Determine the [X, Y] coordinate at the center of the cell enclosing the given text.  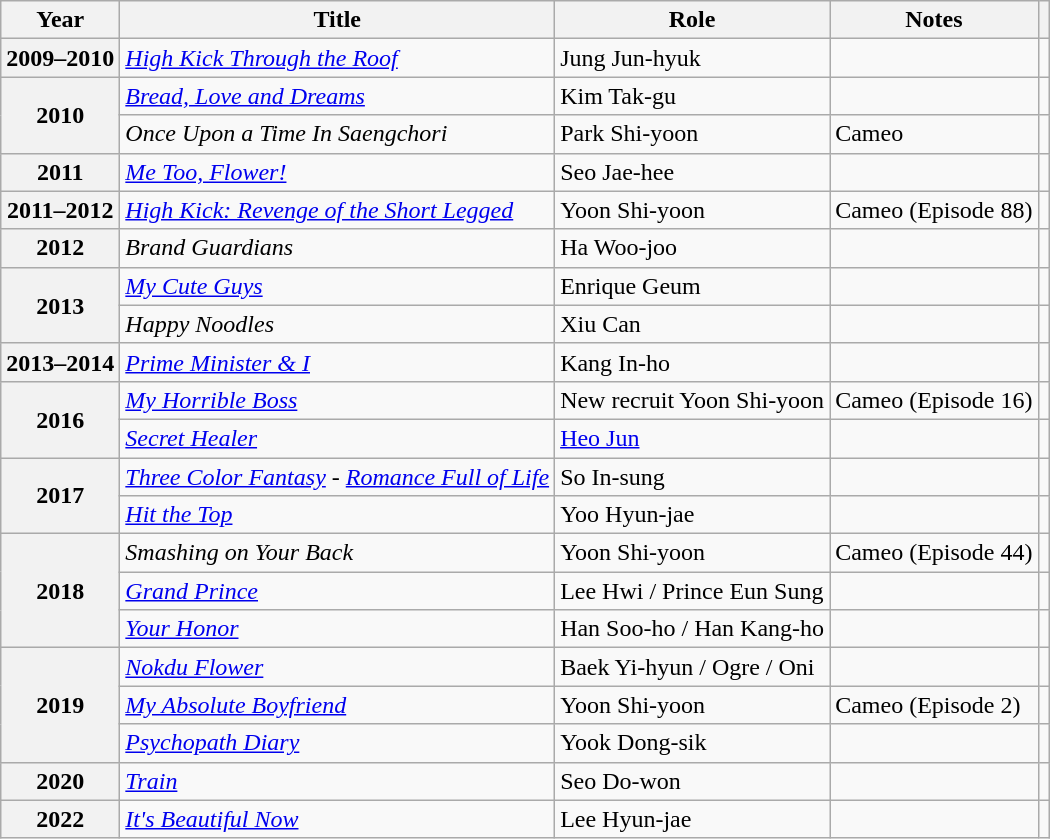
High Kick Through the Roof [338, 58]
Smashing on Your Back [338, 553]
Role [692, 20]
2016 [60, 419]
Yook Dong-sik [692, 743]
Seo Do-won [692, 781]
2019 [60, 705]
Cameo (Episode 2) [934, 705]
Baek Yi-hyun / Ogre / Oni [692, 667]
My Absolute Boyfriend [338, 705]
Three Color Fantasy - Romance Full of Life [338, 477]
New recruit Yoon Shi-yoon [692, 400]
2018 [60, 591]
Happy Noodles [338, 324]
Lee Hyun-jae [692, 819]
2020 [60, 781]
Your Honor [338, 629]
Kim Tak-gu [692, 96]
Cameo [934, 134]
Yoo Hyun-jae [692, 515]
2010 [60, 115]
2013–2014 [60, 362]
It's Beautiful Now [338, 819]
Year [60, 20]
Enrique Geum [692, 286]
Jung Jun-hyuk [692, 58]
Title [338, 20]
Nokdu Flower [338, 667]
2012 [60, 248]
Psychopath Diary [338, 743]
Han Soo-ho / Han Kang-ho [692, 629]
My Cute Guys [338, 286]
Once Upon a Time In Saengchori [338, 134]
2017 [60, 496]
2009–2010 [60, 58]
Brand Guardians [338, 248]
Seo Jae-hee [692, 172]
Grand Prince [338, 591]
Ha Woo-joo [692, 248]
2022 [60, 819]
Lee Hwi / Prince Eun Sung [692, 591]
Xiu Can [692, 324]
Me Too, Flower! [338, 172]
2011–2012 [60, 210]
Prime Minister & I [338, 362]
Cameo (Episode 16) [934, 400]
Bread, Love and Dreams [338, 96]
High Kick: Revenge of the Short Legged [338, 210]
Hit the Top [338, 515]
Cameo (Episode 44) [934, 553]
2011 [60, 172]
Notes [934, 20]
Heo Jun [692, 438]
Kang In-ho [692, 362]
So In-sung [692, 477]
Train [338, 781]
Cameo (Episode 88) [934, 210]
Park Shi-yoon [692, 134]
Secret Healer [338, 438]
My Horrible Boss [338, 400]
2013 [60, 305]
